Provide the [x, y] coordinate of the cell's center where the given text is located.  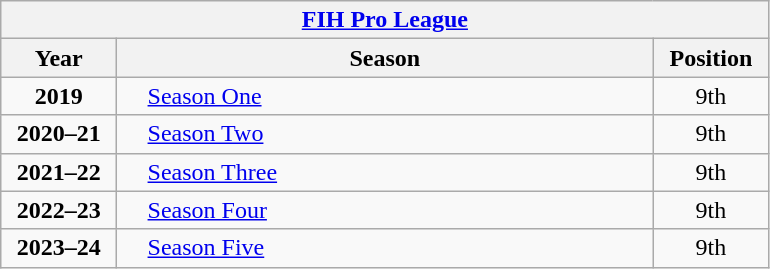
Season Three [385, 172]
Season One [385, 96]
2020–21 [59, 134]
Season Four [385, 210]
2022–23 [59, 210]
Season Two [385, 134]
Season Five [385, 248]
2023–24 [59, 248]
Position [711, 58]
2019 [59, 96]
Season [385, 58]
2021–22 [59, 172]
Year [59, 58]
FIH Pro League [385, 20]
